Extract the [x, y] coordinate from the center of the cell holding the provided text.  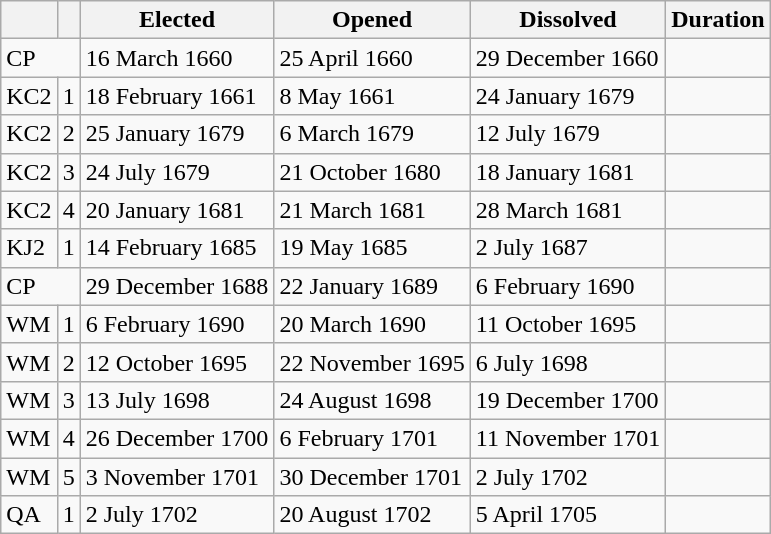
13 July 1698 [177, 400]
11 November 1701 [568, 438]
6 February 1701 [372, 438]
6 March 1679 [372, 134]
KJ2 [29, 248]
22 November 1695 [372, 362]
25 April 1660 [372, 58]
5 April 1705 [568, 515]
Opened [372, 20]
6 July 1698 [568, 362]
28 March 1681 [568, 210]
24 January 1679 [568, 96]
8 May 1661 [372, 96]
12 July 1679 [568, 134]
20 January 1681 [177, 210]
18 January 1681 [568, 172]
QA [29, 515]
22 January 1689 [372, 286]
21 October 1680 [372, 172]
24 August 1698 [372, 400]
Duration [718, 20]
Elected [177, 20]
18 February 1661 [177, 96]
26 December 1700 [177, 438]
5 [68, 477]
14 February 1685 [177, 248]
3 November 1701 [177, 477]
20 March 1690 [372, 324]
19 December 1700 [568, 400]
11 October 1695 [568, 324]
29 December 1688 [177, 286]
19 May 1685 [372, 248]
25 January 1679 [177, 134]
24 July 1679 [177, 172]
Dissolved [568, 20]
16 March 1660 [177, 58]
20 August 1702 [372, 515]
12 October 1695 [177, 362]
29 December 1660 [568, 58]
30 December 1701 [372, 477]
2 July 1687 [568, 248]
21 March 1681 [372, 210]
